Locate the cell with the specified text and output its [x, y] center coordinate. 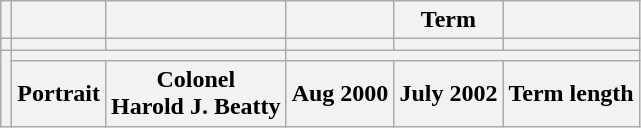
Term length [571, 94]
July 2002 [448, 94]
Term [448, 20]
Portrait [59, 94]
ColonelHarold J. Beatty [196, 94]
Aug 2000 [340, 94]
